Capture the cell that displays the provided text and extract its (X, Y) central coordinate. 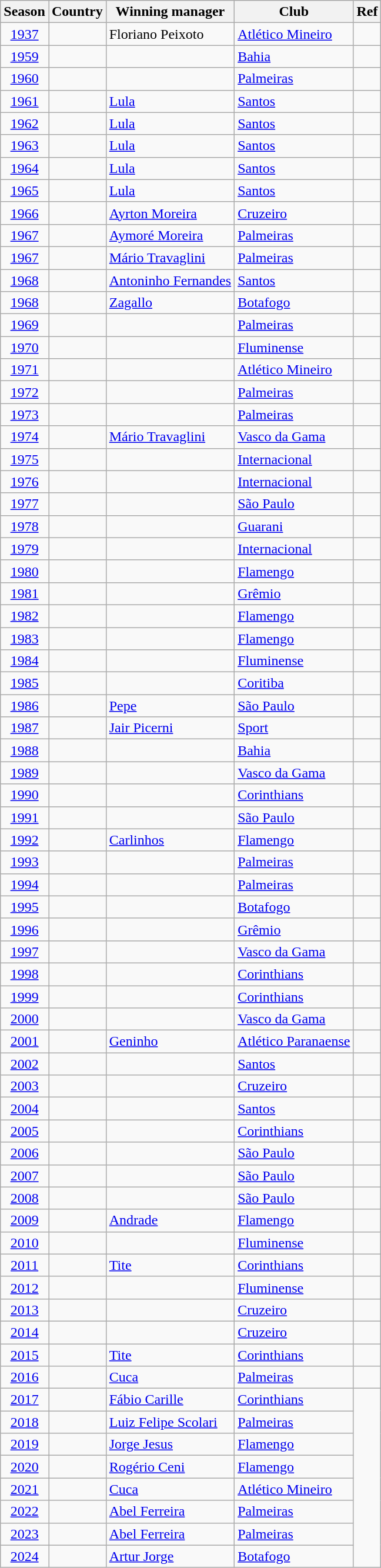
1937 (25, 34)
1969 (25, 325)
1994 (25, 885)
1972 (25, 392)
1963 (25, 146)
1974 (25, 437)
Season (25, 12)
2024 (25, 1556)
1985 (25, 683)
2019 (25, 1444)
Antoninho Fernandes (170, 281)
1976 (25, 482)
1964 (25, 168)
Coritiba (294, 683)
Club (294, 12)
1989 (25, 773)
1988 (25, 750)
Country (77, 12)
Geninho (170, 1042)
2005 (25, 1131)
2002 (25, 1064)
2001 (25, 1042)
2008 (25, 1198)
1992 (25, 840)
1965 (25, 191)
1973 (25, 415)
2011 (25, 1265)
2003 (25, 1086)
2015 (25, 1355)
2014 (25, 1332)
2009 (25, 1220)
2023 (25, 1534)
1978 (25, 526)
Jorge Jesus (170, 1444)
Sport (294, 728)
Ayrton Moreira (170, 213)
2013 (25, 1310)
Fábio Carille (170, 1400)
2007 (25, 1176)
1995 (25, 907)
Andrade (170, 1220)
Pepe (170, 706)
1959 (25, 56)
1983 (25, 638)
1980 (25, 571)
2010 (25, 1243)
1962 (25, 124)
1961 (25, 101)
2018 (25, 1422)
1993 (25, 862)
1987 (25, 728)
2006 (25, 1153)
Carlinhos (170, 840)
1996 (25, 929)
1998 (25, 974)
1979 (25, 549)
1971 (25, 370)
1999 (25, 997)
2020 (25, 1467)
1982 (25, 616)
1981 (25, 593)
Ref (367, 12)
Winning manager (170, 12)
Rogério Ceni (170, 1467)
1991 (25, 818)
2022 (25, 1512)
Atlético Paranaense (294, 1042)
Luiz Felipe Scolari (170, 1422)
Aymoré Moreira (170, 235)
Jair Picerni (170, 728)
Floriano Peixoto (170, 34)
1997 (25, 952)
1977 (25, 504)
2012 (25, 1287)
Artur Jorge (170, 1556)
Zagallo (170, 303)
2017 (25, 1400)
2004 (25, 1109)
1986 (25, 706)
1990 (25, 795)
2021 (25, 1489)
1970 (25, 348)
1966 (25, 213)
1960 (25, 79)
2000 (25, 1019)
2016 (25, 1377)
Guarani (294, 526)
1975 (25, 459)
1984 (25, 661)
